Scan for the cell matching the given text and deliver its (x, y) coordinate at center. 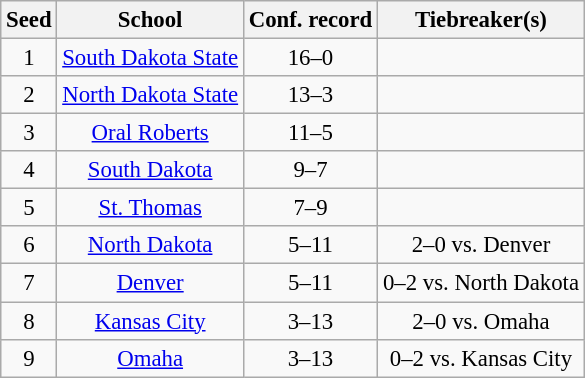
School (150, 20)
7–9 (310, 208)
3 (29, 133)
11–5 (310, 133)
2 (29, 95)
16–0 (310, 58)
Oral Roberts (150, 133)
6 (29, 245)
1 (29, 58)
South Dakota (150, 170)
0–2 vs. North Dakota (482, 283)
7 (29, 283)
0–2 vs. Kansas City (482, 358)
North Dakota State (150, 95)
North Dakota (150, 245)
Denver (150, 283)
Seed (29, 20)
Kansas City (150, 321)
2–0 vs. Omaha (482, 321)
South Dakota State (150, 58)
2–0 vs. Denver (482, 245)
9 (29, 358)
Tiebreaker(s) (482, 20)
9–7 (310, 170)
Omaha (150, 358)
13–3 (310, 95)
4 (29, 170)
5 (29, 208)
St. Thomas (150, 208)
8 (29, 321)
Conf. record (310, 20)
